Return the [X, Y] coordinate for the center point of the cell that contains the specified text.  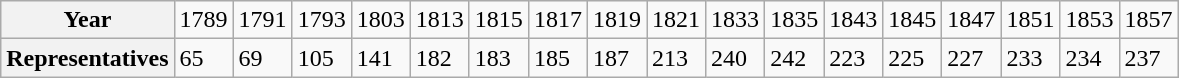
242 [794, 58]
1791 [262, 20]
240 [736, 58]
1815 [498, 20]
182 [440, 58]
1813 [440, 20]
1843 [854, 20]
1857 [1148, 20]
1853 [1090, 20]
1845 [912, 20]
237 [1148, 58]
187 [616, 58]
185 [558, 58]
1803 [380, 20]
1833 [736, 20]
213 [676, 58]
69 [262, 58]
1793 [322, 20]
227 [972, 58]
225 [912, 58]
1851 [1030, 20]
Representatives [88, 58]
1817 [558, 20]
233 [1030, 58]
1821 [676, 20]
1835 [794, 20]
105 [322, 58]
183 [498, 58]
1819 [616, 20]
Year [88, 20]
65 [204, 58]
141 [380, 58]
1789 [204, 20]
1847 [972, 20]
234 [1090, 58]
223 [854, 58]
